From the cell containing the given text, extract its center point as (x, y) coordinate. 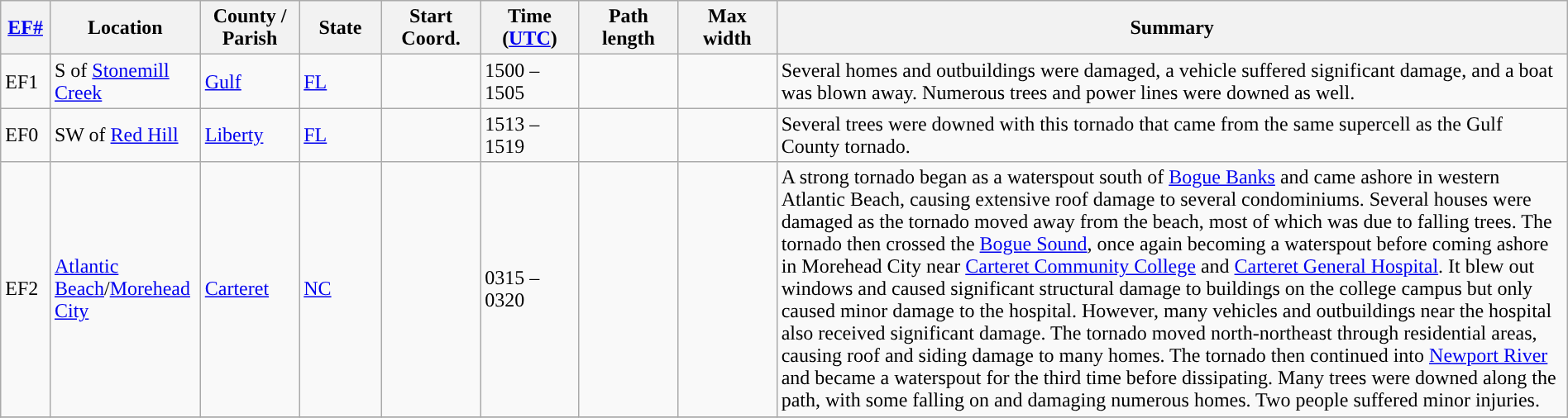
Location (125, 28)
EF0 (26, 135)
Start Coord. (430, 28)
0315 – 0320 (529, 289)
Liberty (250, 135)
Carteret (250, 289)
Path length (629, 28)
Time (UTC) (529, 28)
1513 – 1519 (529, 135)
NC (341, 289)
EF1 (26, 81)
1500 – 1505 (529, 81)
County / Parish (250, 28)
Several trees were downed with this tornado that came from the same supercell as the Gulf County tornado. (1172, 135)
EF2 (26, 289)
Summary (1172, 28)
Max width (728, 28)
SW of Red Hill (125, 135)
S of Stonemill Creek (125, 81)
State (341, 28)
Atlantic Beach/Morehead City (125, 289)
EF# (26, 28)
Gulf (250, 81)
